Locate the cell with the specified text and output its [x, y] center coordinate. 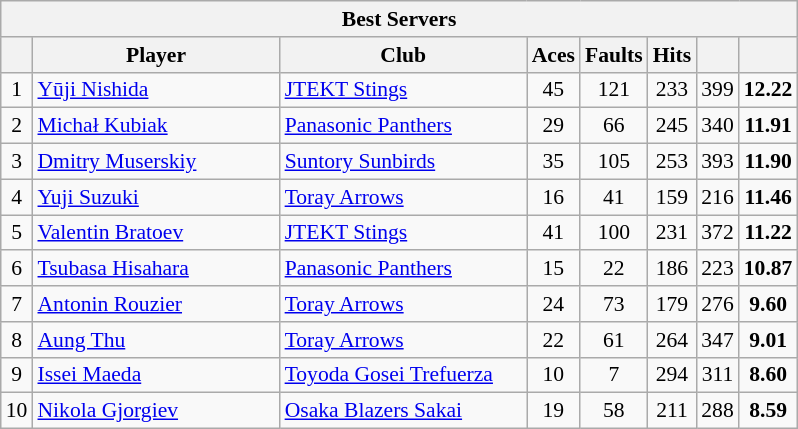
Issei Maeda [156, 375]
8.60 [768, 375]
61 [614, 340]
121 [614, 90]
159 [672, 197]
Toyoda Gosei Trefuerza [404, 375]
372 [718, 233]
2 [17, 126]
4 [17, 197]
1 [17, 90]
8.59 [768, 411]
16 [554, 197]
Antonin Rouzier [156, 304]
11.22 [768, 233]
264 [672, 340]
24 [554, 304]
11.91 [768, 126]
Club [404, 55]
73 [614, 304]
Yuji Suzuki [156, 197]
233 [672, 90]
Michał Kubiak [156, 126]
340 [718, 126]
Nikola Gjorgiev [156, 411]
245 [672, 126]
393 [718, 162]
6 [17, 269]
288 [718, 411]
5 [17, 233]
223 [718, 269]
105 [614, 162]
3 [17, 162]
347 [718, 340]
294 [672, 375]
231 [672, 233]
399 [718, 90]
186 [672, 269]
35 [554, 162]
211 [672, 411]
9.60 [768, 304]
Faults [614, 55]
9 [17, 375]
29 [554, 126]
Aung Thu [156, 340]
Best Servers [400, 19]
Hits [672, 55]
10.87 [768, 269]
19 [554, 411]
Valentin Bratoev [156, 233]
45 [554, 90]
Suntory Sunbirds [404, 162]
11.46 [768, 197]
8 [17, 340]
Aces [554, 55]
Tsubasa Hisahara [156, 269]
216 [718, 197]
179 [672, 304]
Dmitry Muserskiy [156, 162]
66 [614, 126]
15 [554, 269]
9.01 [768, 340]
253 [672, 162]
12.22 [768, 90]
276 [718, 304]
311 [718, 375]
Player [156, 55]
100 [614, 233]
58 [614, 411]
Osaka Blazers Sakai [404, 411]
Yūji Nishida [156, 90]
11.90 [768, 162]
